Determine the [x, y] coordinate at the center of the cell enclosing the given text.  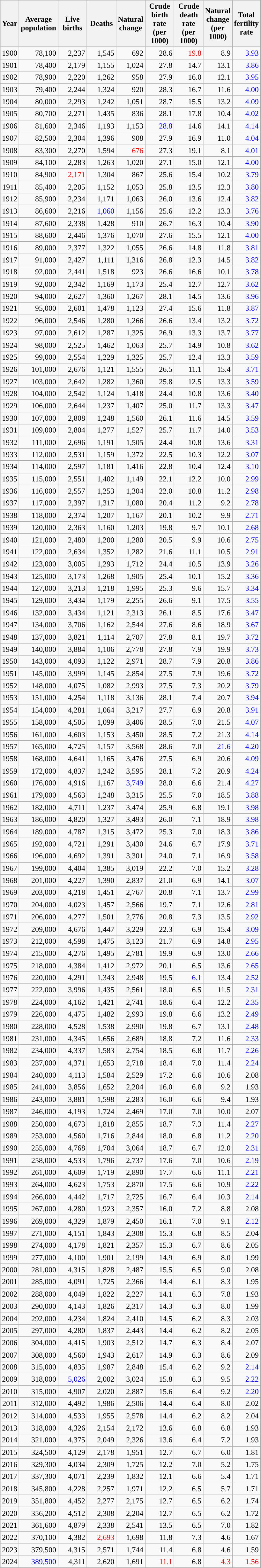
118,000 [39, 515]
4,452 [73, 1501]
3,430 [131, 844]
3,996 [73, 990]
1,106 [101, 649]
1969 [10, 893]
2,531 [73, 455]
1972 [10, 929]
10.9 [218, 1185]
3,474 [131, 807]
84,100 [39, 162]
1988 [10, 1124]
2,689 [131, 1039]
1,971 [131, 1489]
1,598 [101, 1099]
4,143 [73, 1306]
196,000 [39, 856]
15.7 [218, 589]
17.8 [189, 114]
2,487 [131, 1270]
25.9 [160, 807]
2015 [10, 1452]
1,903 [101, 1343]
19.5 [160, 978]
2,175 [131, 1501]
2,244 [73, 90]
1,744 [131, 1549]
2,804 [73, 430]
2022 [10, 1537]
8.8 [218, 1209]
2.49 [246, 1014]
1,698 [131, 1537]
2.98 [246, 491]
4,276 [73, 953]
281,000 [39, 1270]
1,020 [131, 162]
1,051 [131, 102]
2,778 [131, 649]
2,397 [73, 503]
1,122 [101, 661]
4,598 [73, 941]
1905 [10, 114]
14.6 [189, 126]
4.20 [246, 746]
1,114 [101, 637]
1,407 [131, 406]
3,217 [131, 710]
28.0 [160, 783]
2008 [10, 1367]
312,000 [39, 1404]
908 [131, 138]
2,854 [131, 674]
1.59 [246, 1549]
1943 [10, 576]
4,375 [73, 1440]
1,253 [101, 491]
2.78 [246, 503]
186,000 [39, 820]
120,000 [39, 527]
9.6 [189, 589]
89,000 [39, 248]
314,000 [39, 1416]
2.26 [246, 1051]
2.66 [246, 953]
2,049 [101, 1440]
20.6 [218, 759]
Total fertility rate [246, 24]
1,995 [131, 589]
28.8 [160, 126]
2,848 [131, 1367]
5.4 [218, 1477]
3,706 [73, 625]
1949 [10, 649]
2,199 [131, 1258]
199,000 [39, 868]
4,382 [73, 1537]
1,653 [101, 1063]
1,837 [101, 1330]
2,754 [131, 1051]
1926 [10, 369]
2,837 [131, 880]
2,554 [73, 357]
337,300 [39, 1477]
107,000 [39, 418]
2,725 [131, 1197]
285,000 [39, 1282]
1,155 [101, 65]
2,972 [131, 966]
1,160 [101, 527]
1,905 [131, 576]
379,500 [39, 1549]
96,000 [39, 321]
4,916 [73, 783]
4,049 [73, 1294]
1917 [10, 260]
2,443 [131, 1330]
3.55 [246, 601]
4,475 [73, 1014]
145,000 [39, 674]
168,000 [39, 759]
3.40 [246, 394]
3,173 [73, 576]
4,093 [73, 661]
1,315 [101, 832]
3,024 [131, 1379]
172,000 [39, 771]
1911 [10, 187]
1940 [10, 540]
1993 [10, 1185]
1964 [10, 832]
1,099 [101, 722]
1,229 [101, 357]
117,000 [39, 503]
1,376 [101, 236]
1928 [10, 394]
1,560 [131, 418]
2,154 [101, 1428]
189,000 [39, 832]
4,193 [73, 1112]
2003 [10, 1306]
1,986 [101, 1404]
27.1 [160, 162]
1935 [10, 479]
1973 [10, 941]
1980 [10, 1026]
1,053 [131, 187]
1,402 [101, 479]
1,447 [101, 929]
1967 [10, 868]
101,000 [39, 369]
351,800 [39, 1501]
204,000 [39, 905]
1937 [10, 503]
3,999 [73, 674]
16.3 [189, 223]
1,385 [101, 868]
1.81 [246, 1452]
4,505 [73, 722]
324,500 [39, 1452]
1,191 [101, 442]
1,843 [101, 1233]
3.78 [246, 272]
4,277 [73, 917]
4.01 [246, 150]
2001 [10, 1282]
923 [131, 272]
1976 [10, 978]
1,712 [131, 564]
4,023 [73, 905]
218,000 [39, 966]
1915 [10, 236]
1929 [10, 406]
2,313 [131, 613]
86,600 [39, 211]
224,000 [39, 1002]
1,291 [101, 844]
2.09 [246, 1355]
1,396 [101, 138]
11.0 [218, 138]
2002 [10, 1294]
109,000 [39, 430]
1,165 [101, 759]
3,315 [131, 795]
1,583 [101, 1051]
132,000 [39, 613]
148,000 [39, 686]
9.0 [218, 1270]
1950 [10, 661]
1957 [10, 746]
4,071 [73, 1477]
2,971 [131, 661]
1907 [10, 138]
27.7 [160, 710]
1977 [10, 990]
3,493 [131, 820]
266,000 [39, 1197]
4,034 [73, 1464]
1,527 [131, 430]
2,693 [101, 1537]
Live births [73, 24]
98,000 [39, 345]
4,879 [73, 1525]
1947 [10, 625]
1902 [10, 77]
1963 [10, 820]
116,000 [39, 491]
274,000 [39, 1245]
1,421 [101, 1002]
99,000 [39, 357]
1986 [10, 1099]
2004 [10, 1318]
1960 [10, 783]
1982 [10, 1051]
3,821 [73, 637]
2,741 [131, 1002]
4,311 [73, 1562]
20.2 [218, 686]
3,450 [131, 734]
1974 [10, 953]
321,000 [39, 1440]
1,193 [101, 126]
2,342 [73, 284]
1,123 [131, 308]
1,024 [131, 65]
1962 [10, 807]
4,371 [73, 1063]
2,644 [73, 406]
1948 [10, 637]
Crude death rate (per 1000) [189, 24]
114,000 [39, 467]
80,000 [39, 102]
2,271 [73, 114]
370,100 [39, 1537]
2000 [10, 1270]
1,416 [131, 467]
1936 [10, 491]
4,512 [73, 1513]
1,584 [101, 1075]
123,000 [39, 564]
4,673 [73, 1124]
4,907 [73, 1392]
82,500 [39, 138]
206,000 [39, 917]
3.36 [246, 576]
1,200 [101, 540]
24.6 [160, 844]
4.24 [246, 771]
1916 [10, 248]
1985 [10, 1087]
17.2 [160, 1075]
389,500 [39, 1562]
2,541 [131, 1525]
1,317 [101, 503]
3,472 [131, 832]
2,578 [131, 1416]
15.0 [189, 162]
1,171 [101, 199]
3,213 [73, 589]
2020 [10, 1513]
1925 [10, 357]
203,000 [39, 893]
2.75 [246, 540]
2,317 [131, 1306]
1,262 [101, 77]
1,111 [101, 260]
2009 [10, 1379]
2.71 [246, 515]
21.4 [218, 783]
1918 [10, 272]
1,268 [101, 576]
2,237 [73, 53]
4,329 [73, 1221]
3,856 [73, 1087]
1,821 [101, 1245]
2,506 [131, 1404]
1939 [10, 527]
2021 [10, 1525]
22.0 [160, 491]
4,768 [73, 1148]
4,113 [73, 1075]
25.5 [160, 795]
1954 [10, 710]
910 [131, 223]
18.6 [160, 1002]
297,000 [39, 1330]
2,767 [131, 893]
4,492 [73, 1404]
2,255 [131, 601]
2,363 [73, 527]
Year [10, 24]
226,000 [39, 1014]
1961 [10, 795]
1,505 [131, 442]
2,676 [73, 369]
80,700 [39, 114]
3,884 [73, 649]
4,787 [73, 832]
3.28 [246, 868]
2007 [10, 1355]
1,828 [101, 1270]
1910 [10, 175]
16.6 [189, 272]
158,000 [39, 722]
1,152 [101, 187]
1999 [10, 1258]
129,000 [39, 601]
1981 [10, 1039]
4,442 [73, 1197]
2,366 [131, 1282]
1,719 [101, 1173]
2.92 [246, 917]
14.3 [160, 1306]
2.91 [246, 552]
1,267 [131, 296]
1,145 [101, 674]
2,441 [73, 272]
676 [131, 150]
125,000 [39, 576]
4,835 [73, 1367]
209,000 [39, 929]
1983 [10, 1063]
7.8 [218, 1294]
103,000 [39, 381]
1932 [10, 442]
836 [131, 114]
20.5 [160, 540]
2,990 [131, 1026]
25.0 [160, 406]
1,149 [131, 479]
2.03 [246, 1318]
3,019 [131, 868]
2,227 [131, 1294]
2014 [10, 1440]
4,725 [73, 746]
2,480 [73, 540]
1,124 [101, 394]
241,000 [39, 1087]
13.0 [218, 953]
1.75 [246, 1464]
1,724 [101, 1112]
1921 [10, 308]
1.74 [246, 1501]
2,718 [131, 1063]
292,000 [39, 1318]
2,172 [131, 1428]
958 [131, 77]
121,000 [39, 540]
20.4 [160, 503]
3.77 [246, 333]
1,293 [101, 564]
269,000 [39, 1221]
1,594 [101, 150]
1,555 [131, 369]
4,837 [73, 771]
2,529 [131, 1075]
4,129 [73, 1452]
1,501 [101, 917]
176,000 [39, 783]
4,291 [73, 978]
1908 [10, 150]
21.5 [218, 722]
2017 [10, 1477]
1,156 [131, 211]
4.07 [246, 722]
1903 [10, 90]
3.09 [246, 929]
78,900 [39, 77]
3.88 [246, 795]
1979 [10, 1014]
1971 [10, 917]
2.24 [246, 1063]
4,254 [73, 698]
1,390 [101, 880]
1975 [10, 966]
1,943 [101, 1355]
165,000 [39, 746]
1,207 [101, 515]
22.5 [160, 455]
1.95 [246, 1282]
2,293 [73, 102]
1,462 [101, 345]
2,561 [131, 990]
2,020 [101, 1392]
1,159 [101, 455]
1,652 [101, 1087]
1,060 [101, 211]
1.82 [246, 1525]
Crude birth rate (per 1000) [160, 24]
2,612 [73, 333]
2.35 [246, 1002]
24.0 [160, 856]
2,525 [73, 345]
1956 [10, 734]
14.0 [218, 430]
1,428 [101, 223]
4,281 [73, 710]
3,229 [131, 929]
13.9 [218, 564]
2,597 [73, 467]
2,627 [73, 296]
288,000 [39, 1294]
1968 [10, 880]
143,000 [39, 661]
2.95 [246, 941]
1919 [10, 284]
1,181 [101, 467]
4,528 [73, 1026]
9.4 [218, 1099]
18.3 [218, 832]
134,000 [39, 625]
1,482 [101, 1014]
1920 [10, 296]
304,000 [39, 1343]
1922 [10, 321]
12.0 [218, 1148]
1951 [10, 674]
4,100 [73, 1258]
2,887 [131, 1392]
3.31 [246, 442]
1,157 [101, 746]
2,696 [73, 442]
2.68 [246, 527]
1955 [10, 722]
4,563 [73, 795]
2,178 [101, 1452]
1,753 [101, 1185]
5.2 [218, 1464]
1,327 [101, 820]
2013 [10, 1428]
192,000 [39, 844]
3.34 [246, 589]
1,080 [131, 503]
361,600 [39, 1525]
9.7 [189, 527]
2023 [10, 1549]
26.5 [160, 369]
2,601 [73, 308]
22.1 [160, 479]
2,002 [101, 1379]
4,609 [73, 1173]
2.27 [246, 1124]
2006 [10, 1343]
Natural change [131, 24]
1,179 [101, 601]
1958 [10, 759]
1946 [10, 613]
3.94 [246, 698]
1,824 [101, 1318]
1,412 [101, 966]
21.3 [218, 734]
2,270 [73, 150]
1941 [10, 552]
3,136 [131, 698]
1998 [10, 1245]
91,000 [39, 260]
1,316 [131, 260]
1,923 [101, 1209]
4,178 [73, 1245]
4,820 [73, 820]
4,415 [73, 1343]
2,642 [73, 381]
1933 [10, 455]
9.5 [218, 1379]
21.0 [160, 880]
2.81 [246, 905]
867 [131, 175]
1923 [10, 333]
2,179 [73, 65]
3,123 [131, 941]
4,091 [73, 1282]
87,600 [39, 223]
16.1 [160, 1221]
22.3 [160, 929]
4,404 [73, 868]
1,162 [101, 625]
1,218 [101, 589]
2,566 [131, 905]
8.4 [218, 1343]
2,617 [131, 1355]
1992 [10, 1173]
253,000 [39, 1136]
115,000 [39, 479]
2,948 [131, 978]
1,064 [101, 710]
1927 [10, 381]
1,070 [131, 236]
1,391 [101, 856]
1,352 [101, 552]
2024 [10, 1562]
85,900 [39, 199]
18.4 [160, 1063]
1938 [10, 515]
264,000 [39, 1185]
4,603 [73, 734]
1970 [10, 905]
1,451 [101, 893]
4.02 [246, 114]
3.76 [246, 211]
84,900 [39, 175]
4,641 [73, 759]
271,000 [39, 1233]
1994 [10, 1197]
4,151 [73, 1233]
4,692 [73, 856]
127,000 [39, 589]
2,171 [73, 175]
1996 [10, 1221]
1,832 [131, 1477]
1,656 [101, 1039]
19.6 [218, 674]
26.9 [160, 333]
12.6 [218, 905]
27.3 [160, 150]
140,000 [39, 649]
Natural change (per 1000) [218, 24]
2,469 [131, 1112]
1912 [10, 199]
920 [131, 90]
1,901 [101, 1258]
2,326 [131, 1440]
1987 [10, 1112]
1914 [10, 223]
237,000 [39, 1063]
240,000 [39, 1075]
2,855 [131, 1124]
3.73 [246, 649]
1,691 [131, 1562]
1,717 [101, 1197]
81,600 [39, 126]
151,000 [39, 698]
1,951 [131, 1452]
4,228 [73, 1489]
8.9 [218, 53]
2.48 [246, 1026]
4,384 [73, 966]
Deaths [101, 24]
2,450 [131, 1221]
2,542 [73, 394]
201,000 [39, 880]
3.81 [246, 248]
15.8 [160, 1379]
6.0 [218, 1452]
1913 [10, 211]
220,000 [39, 978]
2.21 [246, 1173]
2016 [10, 1464]
1,173 [131, 284]
154,000 [39, 710]
1931 [10, 430]
1995 [10, 1209]
2011 [10, 1404]
2,257 [101, 1489]
2,277 [101, 1501]
2,551 [73, 479]
246,000 [39, 1112]
4,234 [73, 1318]
182,000 [39, 807]
277,000 [39, 1258]
212,000 [39, 941]
179,000 [39, 795]
1,343 [101, 978]
26.7 [160, 223]
2.33 [246, 1039]
1945 [10, 601]
4,676 [73, 929]
78,400 [39, 65]
2019 [10, 1501]
1900 [10, 53]
1909 [10, 162]
2.12 [246, 1221]
28.3 [160, 90]
222,000 [39, 990]
2,234 [73, 199]
4.27 [246, 783]
2,890 [131, 1173]
3.53 [246, 430]
1,263 [101, 162]
22.2 [160, 868]
3.90 [246, 223]
3.95 [246, 77]
122,000 [39, 552]
161,000 [39, 734]
2,374 [73, 515]
2,309 [101, 1464]
Average population [39, 24]
1965 [10, 844]
1991 [10, 1160]
4.04 [246, 138]
2005 [10, 1330]
2,216 [73, 211]
1,955 [101, 1416]
1,266 [131, 321]
2,512 [131, 1343]
2,620 [101, 1562]
2,239 [101, 1477]
2,446 [73, 236]
18.8 [160, 1039]
104,000 [39, 394]
4,326 [73, 1428]
1,822 [101, 1294]
1942 [10, 564]
2,808 [73, 418]
3,406 [131, 722]
308,000 [39, 1355]
2,544 [131, 625]
106,000 [39, 406]
4,075 [73, 686]
1924 [10, 345]
2,205 [73, 187]
1990 [10, 1148]
1966 [10, 856]
20.7 [218, 698]
27.4 [160, 308]
1,287 [101, 333]
2,220 [73, 77]
1,475 [101, 941]
2,707 [131, 637]
1,203 [131, 527]
12.5 [189, 381]
3,476 [131, 759]
1,545 [101, 53]
231,000 [39, 1039]
1,716 [101, 1136]
228,000 [39, 1026]
692 [131, 53]
3.91 [246, 710]
250,000 [39, 1124]
3,064 [131, 1148]
88,600 [39, 236]
1904 [10, 102]
267,000 [39, 1209]
2.52 [246, 978]
1,082 [101, 686]
22.8 [160, 467]
1,538 [101, 1026]
234,000 [39, 1051]
3,595 [131, 771]
3.58 [246, 856]
3.87 [246, 308]
7.4 [189, 698]
1,796 [101, 1160]
3,749 [131, 783]
20.9 [218, 771]
85,400 [39, 187]
2,377 [73, 248]
3.26 [246, 564]
3,881 [73, 1099]
1,322 [101, 248]
1,277 [101, 430]
1,457 [101, 905]
290,000 [39, 1306]
4,218 [73, 893]
1959 [10, 771]
111,000 [39, 442]
26.8 [160, 260]
2,870 [131, 1185]
2012 [10, 1416]
2018 [10, 1489]
1952 [10, 686]
2,546 [73, 321]
1906 [10, 126]
4,227 [73, 880]
1,118 [101, 698]
1,418 [131, 394]
2,304 [73, 138]
1944 [10, 589]
243,000 [39, 1099]
1984 [10, 1075]
11.5 [218, 990]
5,026 [73, 1379]
3.10 [246, 467]
1997 [10, 1233]
79,400 [39, 90]
1953 [10, 698]
2.65 [246, 966]
1,055 [131, 248]
21.7 [160, 941]
2,557 [73, 491]
1,518 [101, 272]
17.9 [218, 844]
2,346 [73, 126]
3.96 [246, 296]
3,005 [73, 564]
17.7 [160, 1173]
258,000 [39, 1160]
1934 [10, 467]
137,000 [39, 637]
1,879 [101, 1221]
1,826 [101, 1306]
261,000 [39, 1173]
78,100 [39, 53]
1,495 [101, 953]
4,162 [73, 1002]
1,987 [101, 1367]
4,721 [73, 844]
3,568 [131, 746]
215,000 [39, 953]
1901 [10, 65]
345,800 [39, 1489]
17.0 [160, 1112]
83,300 [39, 150]
4,345 [73, 1039]
2,427 [73, 260]
1,169 [101, 284]
2,781 [131, 953]
1989 [10, 1136]
4,711 [73, 807]
95,000 [39, 308]
1,818 [101, 1124]
2010 [10, 1392]
4,623 [73, 1185]
2.02 [246, 1404]
94,000 [39, 296]
2,737 [131, 1160]
2,571 [101, 1549]
1,478 [101, 308]
1.72 [246, 1513]
1978 [10, 1002]
3,301 [131, 856]
2,844 [131, 1136]
2,634 [73, 552]
2.19 [246, 1160]
1,704 [101, 1148]
1.56 [246, 1562]
4,337 [73, 1051]
356,200 [39, 1513]
2,776 [131, 917]
3.67 [246, 625]
1.67 [246, 1537]
4.3 [218, 1562]
2,410 [131, 1318]
329,300 [39, 1464]
1,372 [131, 455]
112,000 [39, 455]
3.93 [246, 53]
97,000 [39, 333]
3.80 [246, 187]
255,000 [39, 1148]
1930 [10, 418]
1,324 [101, 90]
5.7 [218, 1489]
